Locate the cell with the specified text and output its [X, Y] center coordinate. 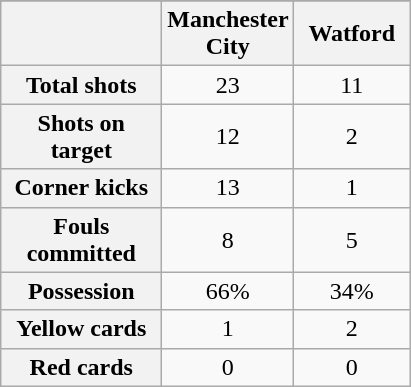
12 [228, 136]
Yellow cards [82, 329]
Fouls committed [82, 240]
13 [228, 188]
Total shots [82, 85]
23 [228, 85]
66% [228, 291]
Watford [352, 34]
5 [352, 240]
8 [228, 240]
Manchester City [228, 34]
Red cards [82, 367]
Shots on target [82, 136]
Corner kicks [82, 188]
34% [352, 291]
Possession [82, 291]
11 [352, 85]
